Capture the cell that displays the provided text and extract its (x, y) central coordinate. 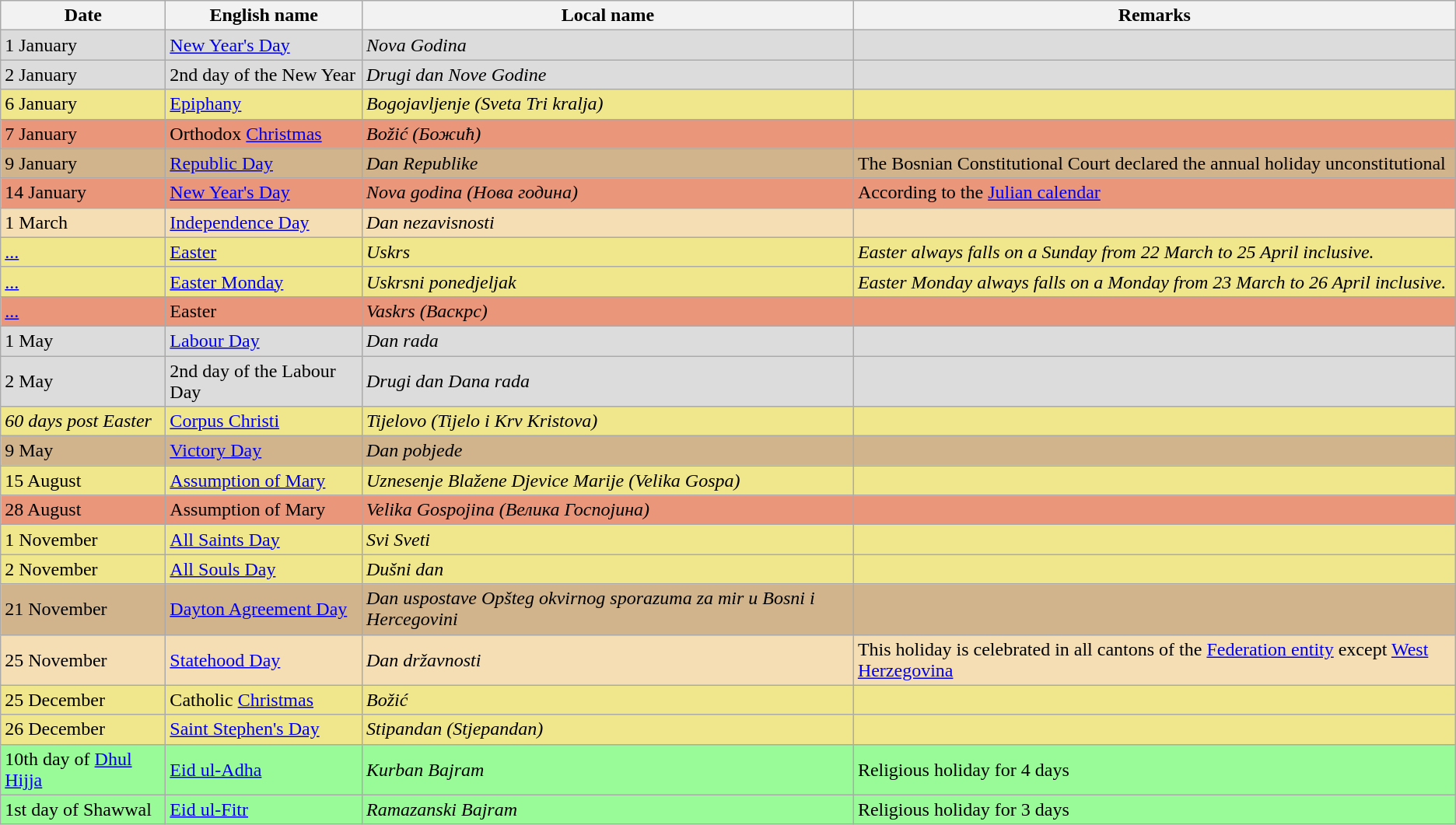
Dan uspostave Opšteg okvirnog sporazuma za mir u Bosni i Hercegovini (607, 610)
Dan nezavisnosti (607, 222)
1st day of Shawwal (83, 809)
Svi Sveti (607, 540)
Epiphany (264, 104)
25 December (83, 700)
Uznesenje Blažene Djevice Marije (Velika Gospa) (607, 481)
Nova godina (Нова година) (607, 193)
Velika Gospojina (Велика Госпојина) (607, 510)
Dayton Agreement Day (264, 610)
60 days post Easter (83, 421)
Local name (607, 16)
Religious holiday for 3 days (1154, 809)
Orthodox Christmas (264, 134)
Easter Monday always falls on a Monday from 23 March to 26 April inclusive. (1154, 281)
9 May (83, 451)
21 November (83, 610)
Uskrs (607, 252)
Date (83, 16)
Easter always falls on a Sunday from 22 March to 25 April inclusive. (1154, 252)
According to the Julian calendar (1154, 193)
2nd day of the New Year (264, 75)
English name (264, 16)
The Bosnian Constitutional Court declared the annual holiday unconstitutional (1154, 163)
1 May (83, 341)
Dušni dan (607, 569)
2nd day of the Labour Day (264, 381)
Nova Godina (607, 45)
25 November (83, 659)
15 August (83, 481)
Drugi dan Dana rada (607, 381)
9 January (83, 163)
Labour Day (264, 341)
6 January (83, 104)
28 August (83, 510)
Stipandan (Stjepandan) (607, 729)
1 January (83, 45)
Catholic Christmas (264, 700)
Dan Republike (607, 163)
Drugi dan Nove Godine (607, 75)
7 January (83, 134)
Easter Monday (264, 281)
Dan rada (607, 341)
1 March (83, 222)
2 May (83, 381)
All Saints Day (264, 540)
2 November (83, 569)
Kurban Bajram (607, 770)
Dan državnosti (607, 659)
Ramazanski Bajram (607, 809)
Uskrsni ponedjeljak (607, 281)
All Souls Day (264, 569)
Independence Day (264, 222)
This holiday is celebrated in all cantons of the Federation entity except West Herzegovina (1154, 659)
Božić (Божић) (607, 134)
1 November (83, 540)
Božić (607, 700)
14 January (83, 193)
Statehood Day (264, 659)
26 December (83, 729)
Corpus Christi (264, 421)
Eid ul-Adha (264, 770)
Eid ul-Fitr (264, 809)
Religious holiday for 4 days (1154, 770)
Remarks (1154, 16)
10th day of Dhul Hijja (83, 770)
Tijelovo (Tijelo i Krv Kristova) (607, 421)
Victory Day (264, 451)
Vaskrs (Васкрс) (607, 311)
Bogojavljenje (Sveta Tri kralja) (607, 104)
Dan pobjede (607, 451)
Saint Stephen's Day (264, 729)
Republic Day (264, 163)
2 January (83, 75)
